Locate the cell with the specified text and output its [X, Y] center coordinate. 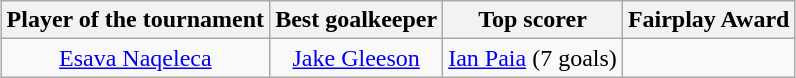
Jake Gleeson [356, 58]
Best goalkeeper [356, 20]
Fairplay Award [708, 20]
Esava Naqeleca [136, 58]
Ian Paia (7 goals) [533, 58]
Player of the tournament [136, 20]
Top scorer [533, 20]
